Provide the (X, Y) coordinate of the cell's center where the given text is located.  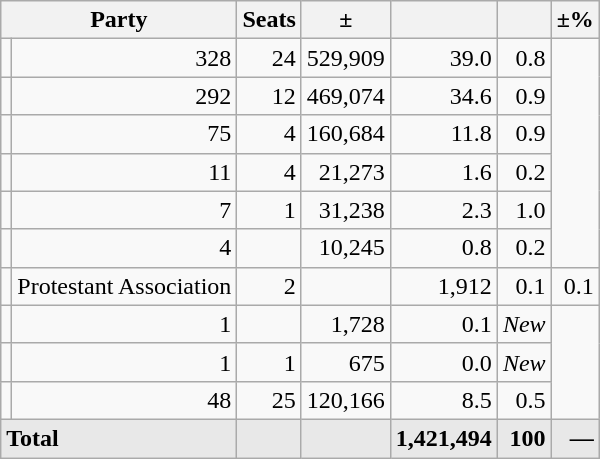
— (575, 438)
2 (269, 286)
31,238 (346, 210)
100 (524, 438)
Party (119, 20)
25 (269, 400)
Protestant Association (124, 286)
8.5 (444, 400)
10,245 (346, 248)
12 (269, 96)
160,684 (346, 134)
120,166 (346, 400)
34.6 (444, 96)
24 (269, 58)
7 (124, 210)
2.3 (444, 210)
1,421,494 (444, 438)
48 (124, 400)
Total (119, 438)
39.0 (444, 58)
469,074 (346, 96)
21,273 (346, 172)
292 (124, 96)
675 (346, 362)
1,912 (444, 286)
529,909 (346, 58)
1,728 (346, 324)
±% (575, 20)
328 (124, 58)
0.5 (524, 400)
Seats (269, 20)
11.8 (444, 134)
75 (124, 134)
± (346, 20)
11 (124, 172)
1.0 (524, 210)
0.0 (444, 362)
1.6 (444, 172)
